Scan for the cell matching the given text and deliver its [x, y] coordinate at center. 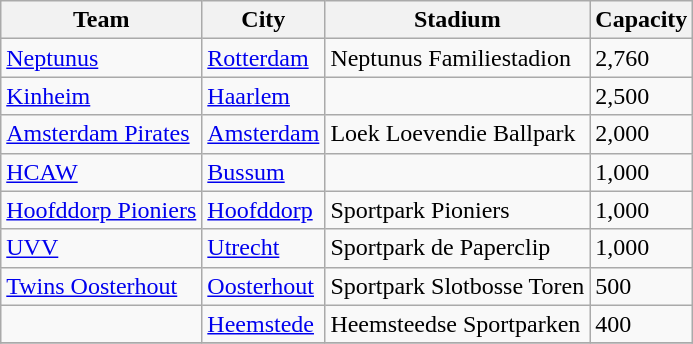
Heemsteedse Sportparken [458, 324]
Heemstede [264, 324]
Neptunus [102, 58]
Bussum [264, 172]
Amsterdam Pirates [102, 134]
HCAW [102, 172]
Sportpark Pioniers [458, 210]
500 [642, 286]
Neptunus Familiestadion [458, 58]
Amsterdam [264, 134]
City [264, 20]
Utrecht [264, 248]
Haarlem [264, 96]
Kinheim [102, 96]
Sportpark Slotbosse Toren [458, 286]
2,760 [642, 58]
Oosterhout [264, 286]
2,000 [642, 134]
Hoofddorp [264, 210]
Twins Oosterhout [102, 286]
400 [642, 324]
Capacity [642, 20]
Stadium [458, 20]
Hoofddorp Pioniers [102, 210]
Team [102, 20]
2,500 [642, 96]
Sportpark de Paperclip [458, 248]
UVV [102, 248]
Loek Loevendie Ballpark [458, 134]
Rotterdam [264, 58]
